Detect which cell encompasses the target text, then output its (X, Y) center coordinate. 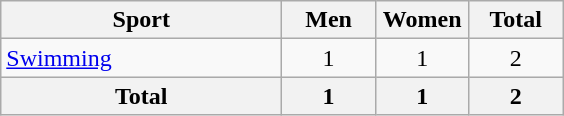
Swimming (142, 58)
Men (329, 20)
Women (422, 20)
Sport (142, 20)
